Find where the given text appears and provide that cell's center as (x, y) coordinate. 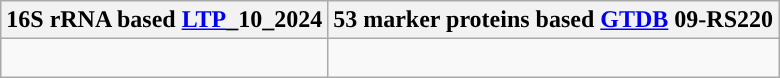
16S rRNA based LTP_10_2024 (164, 20)
53 marker proteins based GTDB 09-RS220 (554, 20)
